Find where the given text appears and provide that cell's center as [X, Y] coordinate. 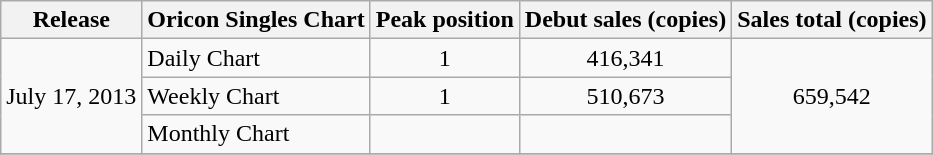
659,542 [832, 96]
416,341 [625, 58]
July 17, 2013 [72, 96]
Monthly Chart [256, 134]
Daily Chart [256, 58]
Weekly Chart [256, 96]
Release [72, 20]
Oricon Singles Chart [256, 20]
Sales total (copies) [832, 20]
Debut sales (copies) [625, 20]
510,673 [625, 96]
Peak position [444, 20]
